Capture the cell that displays the provided text and extract its [x, y] central coordinate. 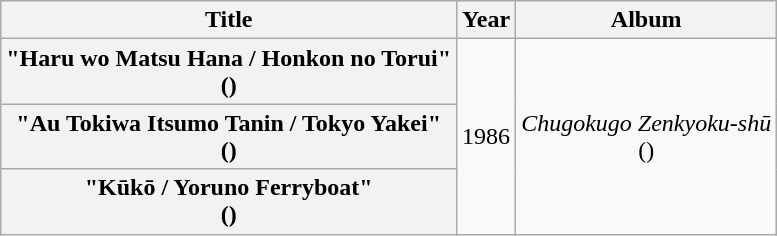
Title [229, 20]
Year [486, 20]
"Au Tokiwa Itsumo Tanin / Tokyo Yakei"() [229, 136]
"Haru wo Matsu Hana / Honkon no Torui"() [229, 72]
Chugokugo Zenkyoku-shū() [646, 136]
Album [646, 20]
1986 [486, 136]
"Kūkō / Yoruno Ferryboat"() [229, 202]
